Scan for the cell matching the given text and deliver its [X, Y] coordinate at center. 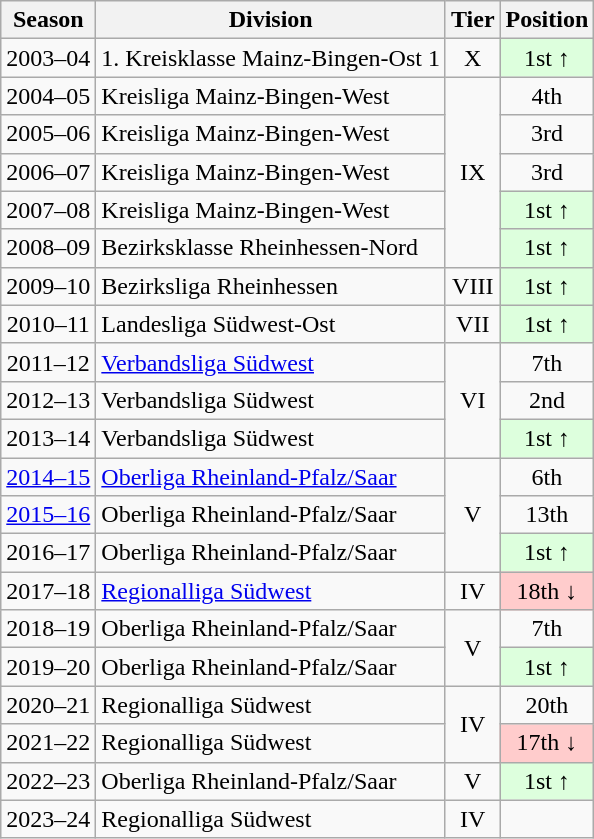
2016–17 [48, 553]
Division [271, 20]
2022–23 [48, 781]
Tier [472, 20]
2019–20 [48, 667]
VIII [472, 286]
Position [547, 20]
2006–07 [48, 172]
20th [547, 705]
6th [547, 477]
2007–08 [48, 210]
2018–19 [48, 629]
2021–22 [48, 743]
2008–09 [48, 248]
2013–14 [48, 438]
VII [472, 324]
Season [48, 20]
2014–15 [48, 477]
Bezirksliga Rheinhessen [271, 286]
2020–21 [48, 705]
2005–06 [48, 134]
2015–16 [48, 515]
2012–13 [48, 400]
Bezirksklasse Rheinhessen-Nord [271, 248]
IX [472, 172]
2009–10 [48, 286]
1. Kreisklasse Mainz-Bingen-Ost 1 [271, 58]
VI [472, 400]
2004–05 [48, 96]
2017–18 [48, 591]
13th [547, 515]
Landesliga Südwest-Ost [271, 324]
X [472, 58]
4th [547, 96]
2003–04 [48, 58]
2023–24 [48, 819]
18th ↓ [547, 591]
17th ↓ [547, 743]
2011–12 [48, 362]
2010–11 [48, 324]
2nd [547, 400]
